Provide the [x, y] coordinate of the cell's center where the given text is located.  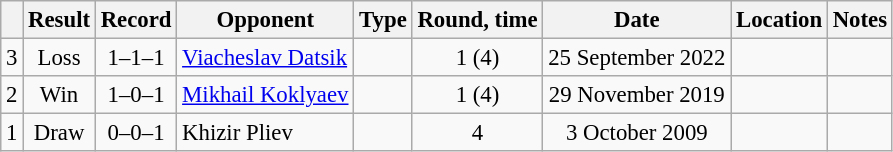
Result [60, 20]
Draw [60, 133]
Type [383, 20]
1–0–1 [136, 95]
Win [60, 95]
25 September 2022 [637, 58]
2 [12, 95]
Viacheslav Datsik [266, 58]
Date [637, 20]
1 [12, 133]
29 November 2019 [637, 95]
0–0–1 [136, 133]
3 October 2009 [637, 133]
Location [780, 20]
Khizir Pliev [266, 133]
4 [478, 133]
Record [136, 20]
Notes [860, 20]
Loss [60, 58]
Opponent [266, 20]
Mikhail Koklyaev [266, 95]
Round, time [478, 20]
1–1–1 [136, 58]
3 [12, 58]
